Determine the [X, Y] coordinate at the center of the cell enclosing the given text.  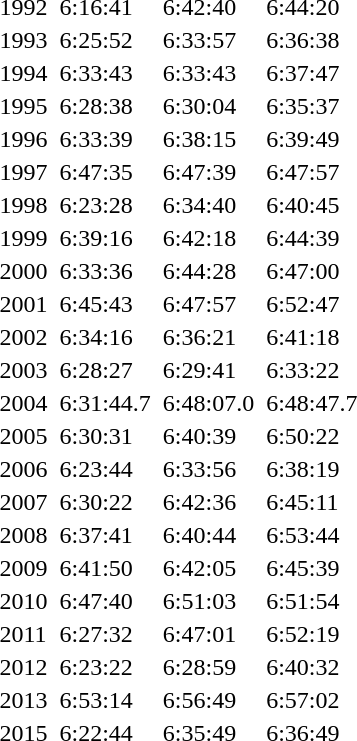
6:42:05 [208, 568]
6:29:41 [208, 370]
6:23:28 [105, 205]
6:56:49 [208, 700]
6:48:07.0 [208, 403]
6:30:31 [105, 436]
6:28:38 [105, 106]
6:42:36 [208, 502]
6:44:28 [208, 271]
6:27:32 [105, 634]
6:23:44 [105, 469]
6:47:01 [208, 634]
6:37:41 [105, 535]
6:33:57 [208, 40]
6:33:39 [105, 139]
6:47:35 [105, 172]
6:47:57 [208, 304]
6:40:39 [208, 436]
6:28:59 [208, 667]
6:23:22 [105, 667]
6:30:22 [105, 502]
6:33:36 [105, 271]
6:34:40 [208, 205]
6:53:14 [105, 700]
6:30:04 [208, 106]
6:47:40 [105, 601]
6:28:27 [105, 370]
6:42:18 [208, 238]
6:25:52 [105, 40]
6:47:39 [208, 172]
6:36:21 [208, 337]
6:38:15 [208, 139]
6:45:43 [105, 304]
6:40:44 [208, 535]
6:33:56 [208, 469]
6:39:16 [105, 238]
6:34:16 [105, 337]
6:31:44.7 [105, 403]
6:41:50 [105, 568]
6:51:03 [208, 601]
